Detect which cell encompasses the target text, then output its [X, Y] center coordinate. 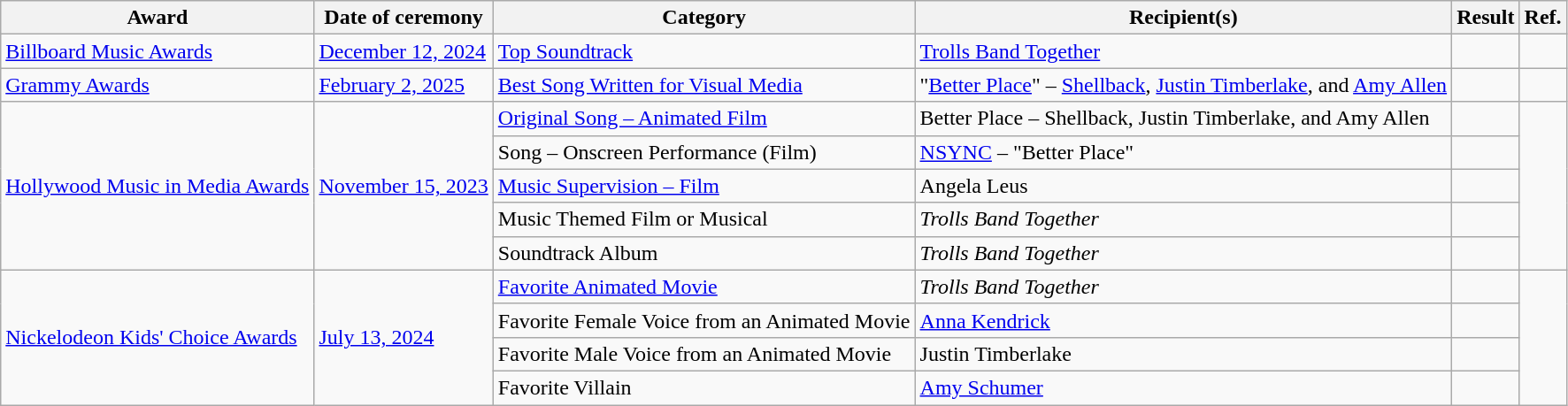
Recipient(s) [1184, 18]
Hollywood Music in Media Awards [158, 186]
NSYNC – "Better Place" [1184, 152]
Ref. [1543, 18]
Original Song – Animated Film [704, 119]
Music Themed Film or Musical [704, 219]
Music Supervision – Film [704, 186]
Anna Kendrick [1184, 320]
Soundtrack Album [704, 253]
Angela Leus [1184, 186]
Award [158, 18]
Amy Schumer [1184, 387]
Result [1486, 18]
Nickelodeon Kids' Choice Awards [158, 337]
Favorite Female Voice from an Animated Movie [704, 320]
December 12, 2024 [404, 51]
"Better Place" – Shellback, Justin Timberlake, and Amy Allen [1184, 85]
Justin Timberlake [1184, 354]
Best Song Written for Visual Media [704, 85]
Favorite Villain [704, 387]
November 15, 2023 [404, 186]
February 2, 2025 [404, 85]
July 13, 2024 [404, 337]
Grammy Awards [158, 85]
Song – Onscreen Performance (Film) [704, 152]
Better Place – Shellback, Justin Timberlake, and Amy Allen [1184, 119]
Favorite Animated Movie [704, 287]
Favorite Male Voice from an Animated Movie [704, 354]
Billboard Music Awards [158, 51]
Top Soundtrack [704, 51]
Category [704, 18]
Date of ceremony [404, 18]
